Output the [X, Y] coordinate of the center of the cell containing the given text.  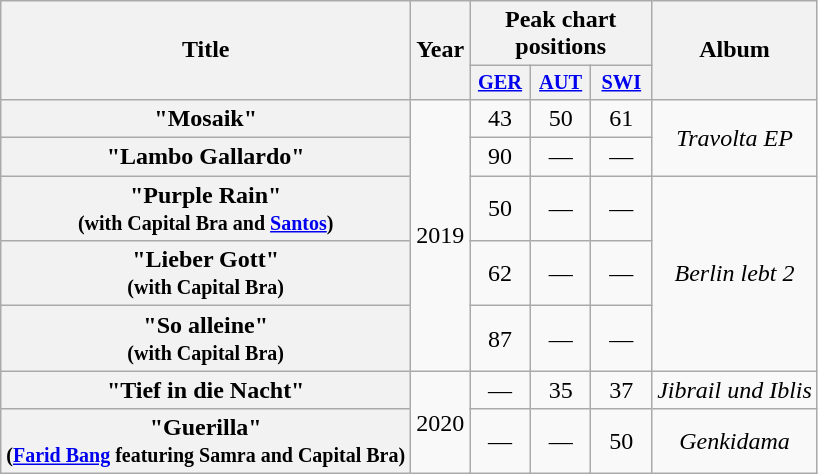
Travolta EP [735, 137]
2019 [440, 234]
"Tief in die Nacht" [206, 390]
87 [500, 338]
"Purple Rain"(with Capital Bra and Santos) [206, 208]
"So alleine"(with Capital Bra) [206, 338]
Berlin lebt 2 [735, 274]
43 [500, 118]
Jibrail und Iblis [735, 390]
Peak chart positions [561, 34]
37 [622, 390]
"Mosaik" [206, 118]
AUT [560, 83]
61 [622, 118]
Album [735, 50]
Genkidama [735, 442]
Title [206, 50]
35 [560, 390]
SWI [622, 83]
"Guerilla"(Farid Bang featuring Samra and Capital Bra) [206, 442]
Year [440, 50]
2020 [440, 422]
"Lambo Gallardo" [206, 157]
90 [500, 157]
GER [500, 83]
"Lieber Gott"(with Capital Bra) [206, 274]
62 [500, 274]
